Provide the (X, Y) coordinate of the cell's center where the given text is located.  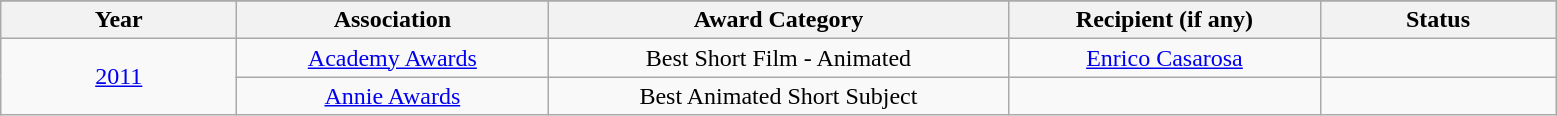
Best Short Film - Animated (778, 58)
Annie Awards (392, 96)
2011 (119, 77)
Award Category (778, 20)
Status (1438, 20)
Recipient (if any) (1164, 20)
Best Animated Short Subject (778, 96)
Association (392, 20)
Academy Awards (392, 58)
Year (119, 20)
Enrico Casarosa (1164, 58)
